Determine the (x, y) coordinate at the center of the cell enclosing the given text.  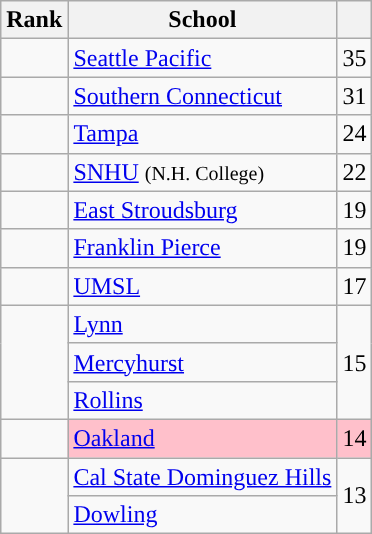
Rank (34, 20)
Franklin Pierce (202, 248)
Southern Connecticut (202, 96)
School (202, 20)
UMSL (202, 286)
Mercyhurst (202, 362)
Oakland (202, 438)
13 (354, 496)
15 (354, 362)
22 (354, 172)
17 (354, 286)
Rollins (202, 400)
East Stroudsburg (202, 210)
Tampa (202, 134)
24 (354, 134)
Seattle Pacific (202, 58)
31 (354, 96)
Dowling (202, 515)
Cal State Dominguez Hills (202, 477)
Lynn (202, 324)
35 (354, 58)
SNHU (N.H. College) (202, 172)
14 (354, 438)
